Capture the cell that displays the provided text and extract its (X, Y) central coordinate. 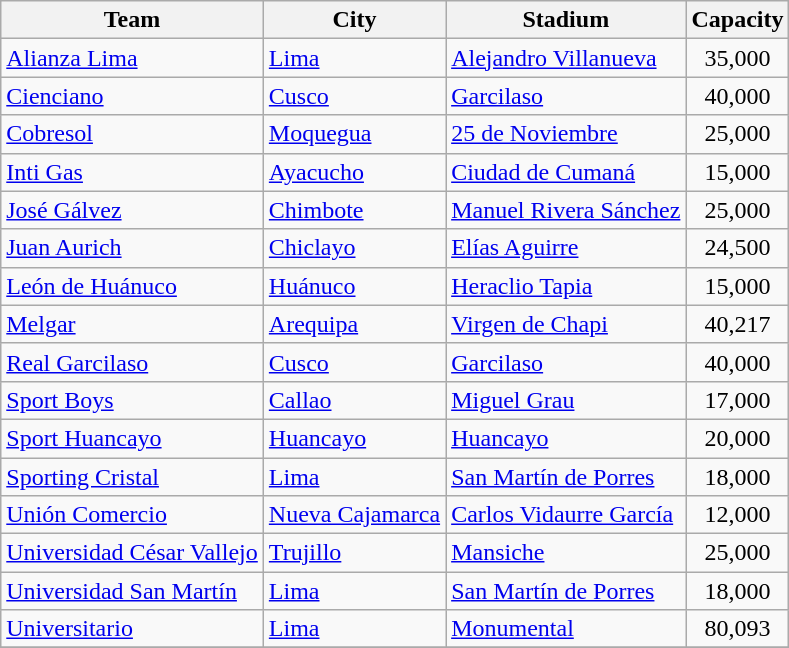
Manuel Rivera Sánchez (566, 210)
80,093 (738, 629)
Trujillo (354, 553)
Huánuco (354, 286)
Ciudad de Cumaná (566, 172)
Sport Boys (132, 400)
Sporting Cristal (132, 477)
Callao (354, 400)
Juan Aurich (132, 248)
Elías Aguirre (566, 248)
Unión Comercio (132, 515)
Heraclio Tapia (566, 286)
20,000 (738, 438)
Cienciano (132, 96)
Chimbote (354, 210)
City (354, 20)
25 de Noviembre (566, 134)
Miguel Grau (566, 400)
17,000 (738, 400)
Arequipa (354, 324)
León de Huánuco (132, 286)
Cobresol (132, 134)
Team (132, 20)
40,217 (738, 324)
Universitario (132, 629)
Alianza Lima (132, 58)
Nueva Cajamarca (354, 515)
José Gálvez (132, 210)
Ayacucho (354, 172)
12,000 (738, 515)
Monumental (566, 629)
Carlos Vidaurre García (566, 515)
Melgar (132, 324)
35,000 (738, 58)
24,500 (738, 248)
Moquegua (354, 134)
Chiclayo (354, 248)
Universidad César Vallejo (132, 553)
Virgen de Chapi (566, 324)
Capacity (738, 20)
Stadium (566, 20)
Inti Gas (132, 172)
Alejandro Villanueva (566, 58)
Mansiche (566, 553)
Real Garcilaso (132, 362)
Universidad San Martín (132, 591)
Sport Huancayo (132, 438)
